Capture the cell that displays the provided text and extract its (x, y) central coordinate. 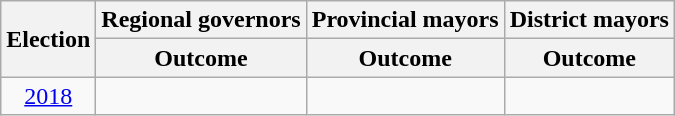
Regional governors (201, 20)
District mayors (589, 20)
2018 (48, 96)
Election (48, 39)
Provincial mayors (405, 20)
